Locate the cell with the specified text and output its (x, y) center coordinate. 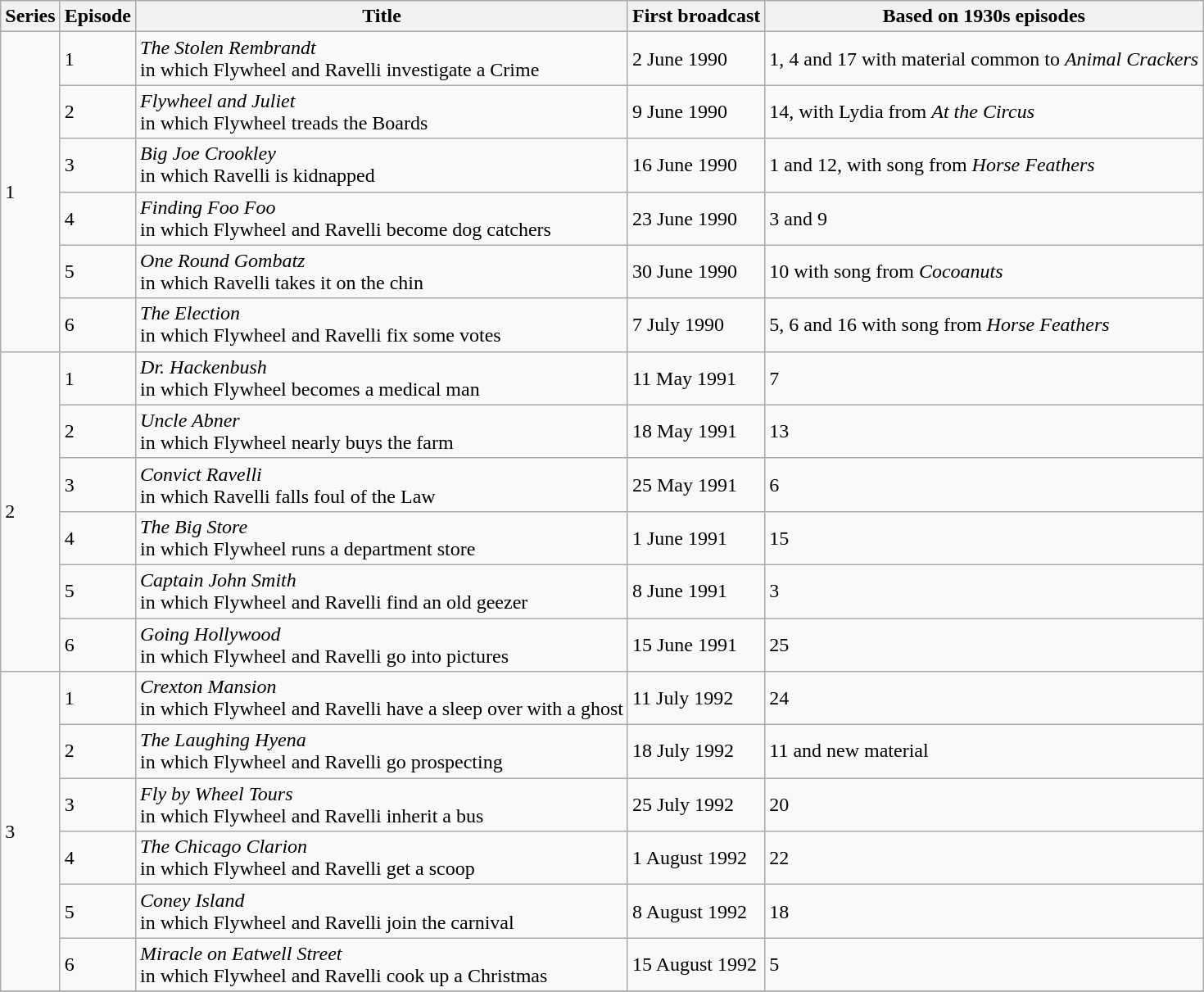
18 July 1992 (696, 752)
23 June 1990 (696, 218)
25 (984, 644)
8 June 1991 (696, 591)
22 (984, 858)
16 June 1990 (696, 165)
8 August 1992 (696, 911)
Dr. Hackenbushin which Flywheel becomes a medical man (382, 378)
11 and new material (984, 752)
Finding Foo Fooin which Flywheel and Ravelli become dog catchers (382, 218)
18 (984, 911)
One Round Gombatzin which Ravelli takes it on the chin (382, 272)
First broadcast (696, 16)
Coney Islandin which Flywheel and Ravelli join the carnival (382, 911)
1, 4 and 17 with material common to Animal Crackers (984, 59)
Crexton Mansionin which Flywheel and Ravelli have a sleep over with a ghost (382, 698)
The Electionin which Flywheel and Ravelli fix some votes (382, 324)
25 May 1991 (696, 485)
7 July 1990 (696, 324)
1 June 1991 (696, 537)
10 with song from Cocoanuts (984, 272)
Episode (97, 16)
Uncle Abnerin which Flywheel nearly buys the farm (382, 431)
The Big Storein which Flywheel runs a department store (382, 537)
The Chicago Clarionin which Flywheel and Ravelli get a scoop (382, 858)
2 June 1990 (696, 59)
30 June 1990 (696, 272)
3 and 9 (984, 218)
24 (984, 698)
Based on 1930s episodes (984, 16)
The Laughing Hyenain which Flywheel and Ravelli go prospecting (382, 752)
1 and 12, with song from Horse Feathers (984, 165)
15 (984, 537)
The Stolen Rembrandtin which Flywheel and Ravelli investigate a Crime (382, 59)
Captain John Smithin which Flywheel and Ravelli find an old geezer (382, 591)
Big Joe Crookleyin which Ravelli is kidnapped (382, 165)
25 July 1992 (696, 804)
Convict Ravelliin which Ravelli falls foul of the Law (382, 485)
14, with Lydia from At the Circus (984, 111)
15 August 1992 (696, 965)
11 July 1992 (696, 698)
9 June 1990 (696, 111)
7 (984, 378)
Going Hollywoodin which Flywheel and Ravelli go into pictures (382, 644)
Flywheel and Julietin which Flywheel treads the Boards (382, 111)
Series (30, 16)
Fly by Wheel Toursin which Flywheel and Ravelli inherit a bus (382, 804)
11 May 1991 (696, 378)
13 (984, 431)
20 (984, 804)
Title (382, 16)
5, 6 and 16 with song from Horse Feathers (984, 324)
Miracle on Eatwell Streetin which Flywheel and Ravelli cook up a Christmas (382, 965)
15 June 1991 (696, 644)
18 May 1991 (696, 431)
1 August 1992 (696, 858)
